Extract the [x, y] coordinate from the center of the cell holding the provided text.  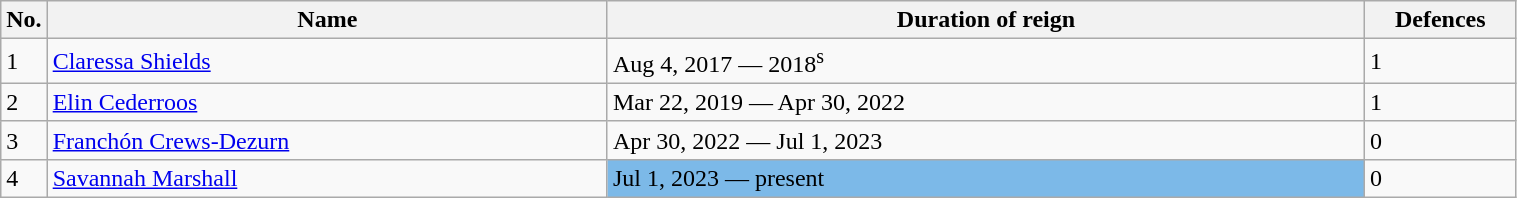
Duration of reign [986, 20]
Savannah Marshall [327, 178]
Name [327, 20]
Aug 4, 2017 — 2018s [986, 62]
Franchón Crews-Dezurn [327, 140]
Jul 1, 2023 — present [986, 178]
3 [24, 140]
No. [24, 20]
4 [24, 178]
Apr 30, 2022 — Jul 1, 2023 [986, 140]
Defences [1441, 20]
Mar 22, 2019 — Apr 30, 2022 [986, 102]
2 [24, 102]
Claressa Shields [327, 62]
Elin Cederroos [327, 102]
